Determine the (x, y) coordinate at the center of the cell enclosing the given text.  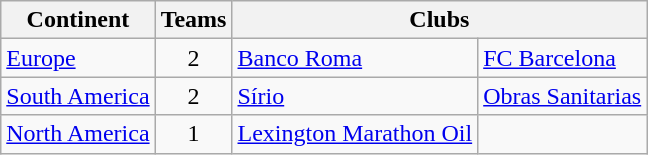
Sírio (355, 96)
Lexington Marathon Oil (355, 134)
Obras Sanitarias (562, 96)
Teams (194, 20)
Continent (78, 20)
South America (78, 96)
FC Barcelona (562, 58)
1 (194, 134)
North America (78, 134)
Banco Roma (355, 58)
Europe (78, 58)
Clubs (440, 20)
